Scan for the cell matching the given text and deliver its (x, y) coordinate at center. 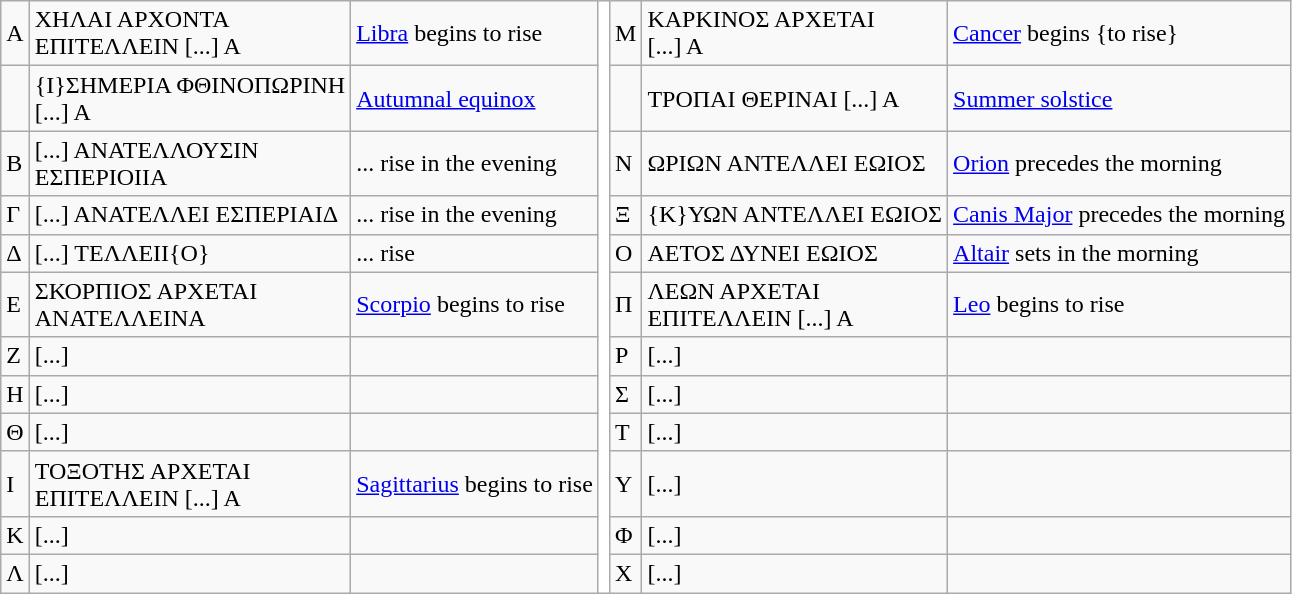
Scorpio begins to rise (475, 304)
Ζ (15, 356)
[...] ΤΕΛΛΕΙΙ{Ο} (190, 253)
Ι (15, 484)
Ρ (625, 356)
Β (15, 164)
Κ (15, 535)
Sagittarius begins to rise (475, 484)
ΤΟΞΟΤΗΣ ΑΡΧΕΤΑΙΕΠΙΤΕΛΛΕΙΝ [...] Α (190, 484)
Cancer begins {to rise} (1120, 34)
Leo begins to rise (1120, 304)
Autumnal equinox (475, 98)
Γ (15, 215)
ΣΚΟΡΠΙΟΣ ΑΡΧΕΤΑΙΑΝΑΤΕΛΛΕΙΝΑ (190, 304)
Orion precedes the morning (1120, 164)
Δ (15, 253)
Σ (625, 394)
ΤΡΟΠΑΙ ΘΕΡΙΝΑΙ [...] Α (795, 98)
ΑΕΤΟΣ ΔΥΝΕΙ ΕΩΙΟΣ (795, 253)
Ε (15, 304)
ΧΗΛΑΙ ΑΡΧΟΝΤΑΕΠΙΤΕΛΛΕΙΝ [...] Α (190, 34)
Μ (625, 34)
ΛΕΩΝ ΑΡΧΕΤΑΙΕΠΙΤΕΛΛΕΙΝ [...] Α (795, 304)
Ξ (625, 215)
Υ (625, 484)
Π (625, 304)
Canis Major precedes the morning (1120, 215)
Summer solstice (1120, 98)
{Ι}ΣΗΜΕΡΙΑ ΦΘΙΝΟΠΩΡΙΝΗ[...] Α (190, 98)
Altair sets in the morning (1120, 253)
Χ (625, 573)
ΚΑΡΚΙΝΟΣ ΑΡΧΕΤΑΙ[...] Α (795, 34)
ΩΡΙΩΝ ΑΝΤΕΛΛΕΙ ΕΩΙΟΣ (795, 164)
Α (15, 34)
Φ (625, 535)
[...] ΑΝΑΤΕΛΛΕΙ ΕΣΠΕΡΙΑΙΔ (190, 215)
Λ (15, 573)
Libra begins to rise (475, 34)
... rise (475, 253)
Θ (15, 432)
[...] ΑΝΑΤΕΛΛΟΥΣΙΝΕΣΠΕΡΙΟΙΙΑ (190, 164)
{Κ}ΥΩΝ ΑΝΤΕΛΛΕΙ ΕΩΙΟΣ (795, 215)
Ν (625, 164)
Τ (625, 432)
Ο (625, 253)
Η (15, 394)
